Return the (x, y) coordinate for the center point of the cell that contains the specified text.  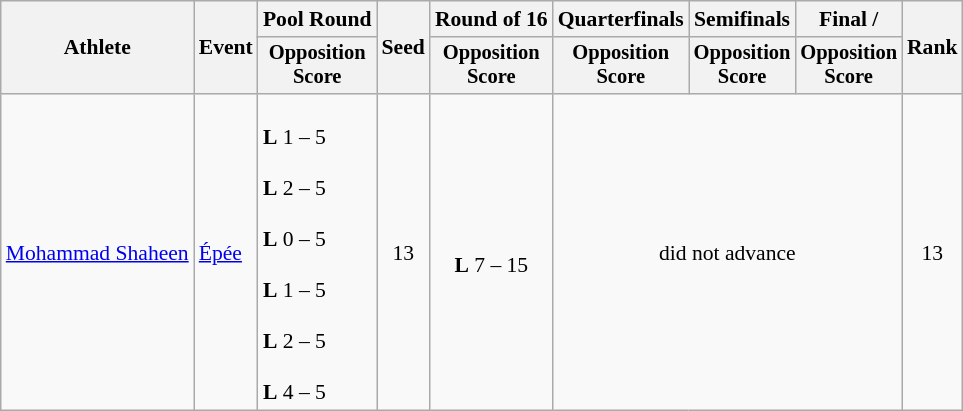
Mohammad Shaheen (98, 252)
Semifinals (742, 19)
Round of 16 (492, 19)
Event (226, 48)
L 1 – 5L 2 – 5L 0 – 5L 1 – 5L 2 – 5L 4 – 5 (318, 252)
Quarterfinals (621, 19)
Final / (848, 19)
L 7 – 15 (492, 252)
Épée (226, 252)
did not advance (728, 252)
Athlete (98, 48)
Rank (932, 48)
Pool Round (318, 19)
Seed (404, 48)
